Extract the [X, Y] coordinate from the center of the cell holding the provided text.  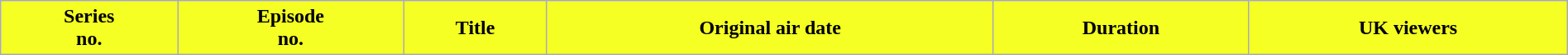
Title [475, 28]
Duration [1121, 28]
Episodeno. [291, 28]
Seriesno. [89, 28]
UK viewers [1408, 28]
Original air date [770, 28]
